Output the (x, y) coordinate of the center of the cell containing the given text.  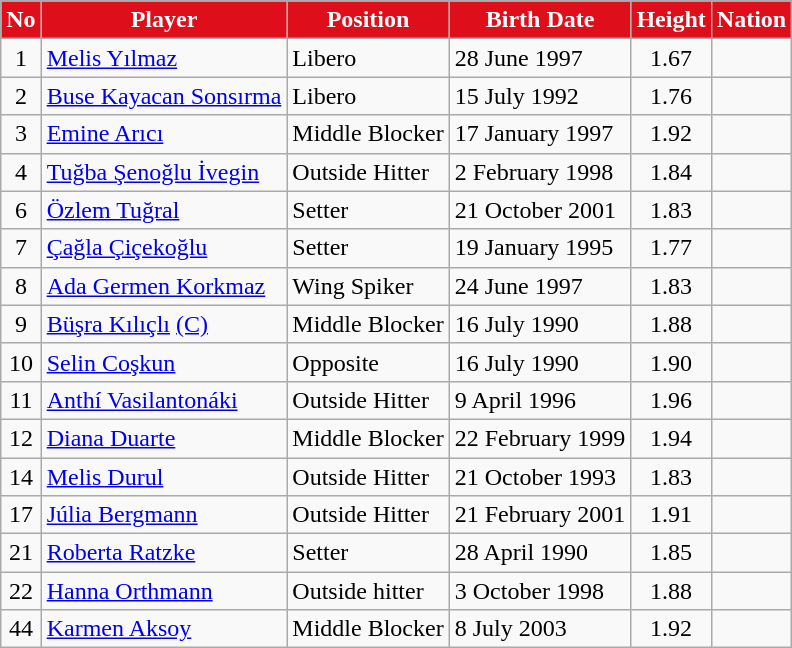
3 (21, 134)
Nation (751, 20)
1 (21, 58)
15 July 1992 (540, 96)
Diana Duarte (164, 438)
21 February 2001 (540, 515)
Roberta Ratzke (164, 553)
1.84 (671, 172)
No (21, 20)
28 June 1997 (540, 58)
10 (21, 362)
Ada Germen Korkmaz (164, 286)
Melis Durul (164, 477)
11 (21, 400)
7 (21, 248)
8 (21, 286)
Özlem Tuğral (164, 210)
Wing Spiker (368, 286)
Çağla Çiçekoğlu (164, 248)
1.94 (671, 438)
1.85 (671, 553)
21 (21, 553)
Birth Date (540, 20)
1.76 (671, 96)
1.91 (671, 515)
21 October 2001 (540, 210)
19 January 1995 (540, 248)
Melis Yılmaz (164, 58)
Tuğba Şenoğlu İvegin (164, 172)
Outside hitter (368, 591)
Selin Coşkun (164, 362)
14 (21, 477)
12 (21, 438)
6 (21, 210)
Hanna Orthmann (164, 591)
Anthí Vasilantonáki (164, 400)
17 (21, 515)
22 (21, 591)
1.77 (671, 248)
Buse Kayacan Sonsırma (164, 96)
4 (21, 172)
9 April 1996 (540, 400)
21 October 1993 (540, 477)
8 July 2003 (540, 629)
Player (164, 20)
22 February 1999 (540, 438)
Karmen Aksoy (164, 629)
Emine Arıcı (164, 134)
17 January 1997 (540, 134)
28 April 1990 (540, 553)
9 (21, 324)
Júlia Bergmann (164, 515)
24 June 1997 (540, 286)
Height (671, 20)
Opposite (368, 362)
1.96 (671, 400)
Position (368, 20)
2 February 1998 (540, 172)
3 October 1998 (540, 591)
1.67 (671, 58)
44 (21, 629)
Büşra Kılıçlı (C) (164, 324)
1.90 (671, 362)
2 (21, 96)
